Identify which cell holds the provided text, then report its [x, y] central coordinate. 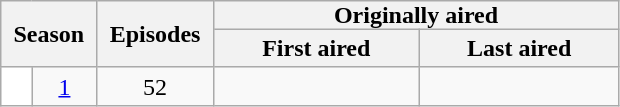
52 [155, 86]
Originally aired [416, 15]
Season [49, 34]
First aired [316, 48]
Last aired [518, 48]
1 [64, 86]
Episodes [155, 34]
